Extract the (x, y) coordinate from the center of the cell holding the provided text.  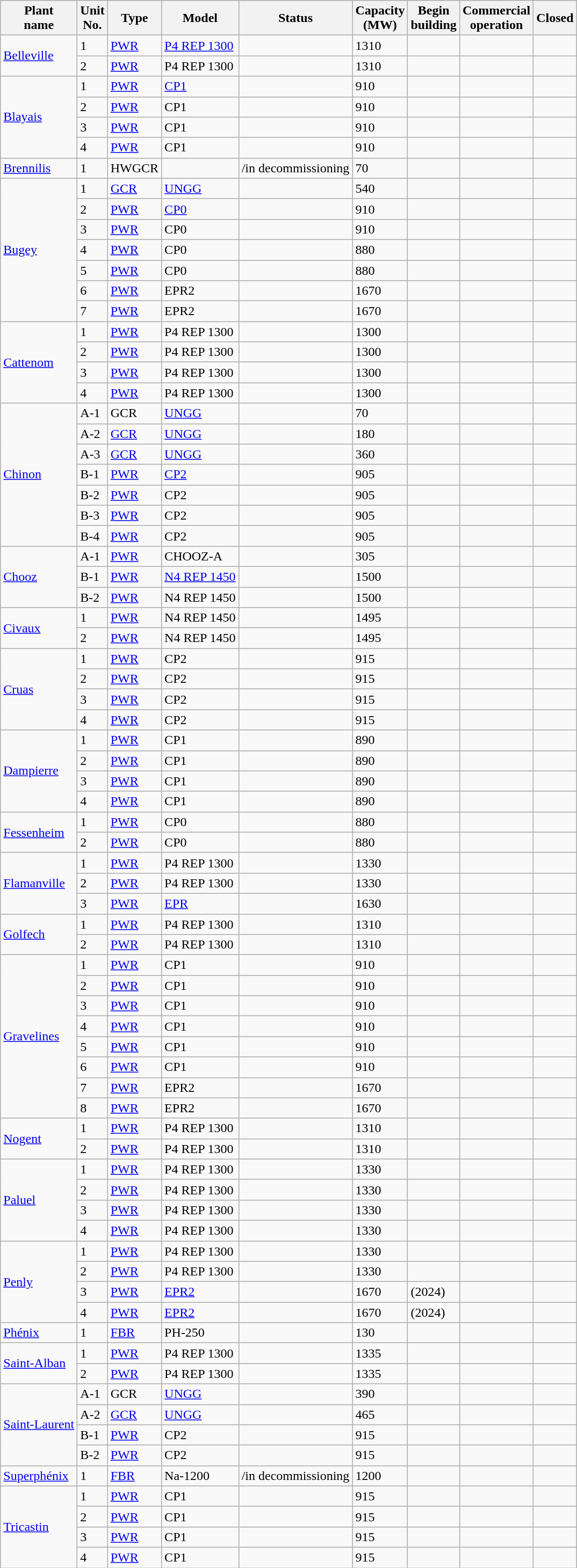
Civaux (39, 628)
Nogent (39, 1139)
Plantname (39, 18)
Gravelines (39, 1037)
Dampierre (39, 771)
Brennilis (39, 168)
390 (380, 1394)
EPR (200, 903)
A-3 (92, 454)
Belleville (39, 56)
Paluel (39, 1200)
Cruas (39, 689)
Na-1200 (200, 1476)
HWGCR (134, 168)
Penly (39, 1282)
PH-250 (200, 1333)
180 (380, 434)
B-4 (92, 536)
Saint-Alban (39, 1363)
Tricastin (39, 1527)
Chooz (39, 577)
305 (380, 556)
Model (200, 18)
130 (380, 1333)
Superphénix (39, 1476)
Cattenom (39, 362)
Capacity(MW) (380, 18)
540 (380, 188)
Type (134, 18)
1630 (380, 903)
CHOOZ-A (200, 556)
8 (92, 1108)
Status (295, 18)
B-3 (92, 515)
Golfech (39, 934)
Flamanville (39, 883)
UnitNo. (92, 18)
360 (380, 454)
465 (380, 1414)
Blayais (39, 117)
Saint-Laurent (39, 1425)
Bugey (39, 250)
Closed (555, 18)
Phénix (39, 1333)
Fessenheim (39, 832)
1200 (380, 1476)
Beginbuilding (434, 18)
Chinon (39, 475)
Commercialoperation (496, 18)
